Find where the given text appears and provide that cell's center as [x, y] coordinate. 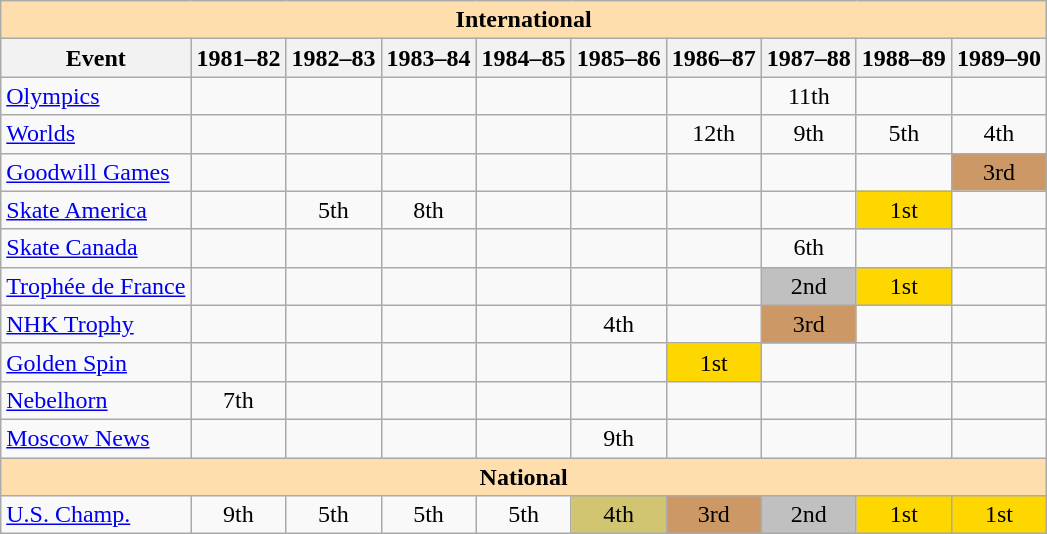
1985–86 [618, 58]
National [524, 477]
1987–88 [808, 58]
1984–85 [524, 58]
1983–84 [428, 58]
1981–82 [238, 58]
Moscow News [96, 438]
1982–83 [334, 58]
Goodwill Games [96, 172]
Trophée de France [96, 286]
1989–90 [998, 58]
Skate Canada [96, 248]
International [524, 20]
7th [238, 400]
11th [808, 96]
Nebelhorn [96, 400]
Olympics [96, 96]
12th [714, 134]
Event [96, 58]
Worlds [96, 134]
1988–89 [904, 58]
NHK Trophy [96, 324]
U.S. Champ. [96, 515]
1986–87 [714, 58]
Golden Spin [96, 362]
Skate America [96, 210]
6th [808, 248]
8th [428, 210]
